Search for the cell housing the specified text and yield its (x, y) center coordinate. 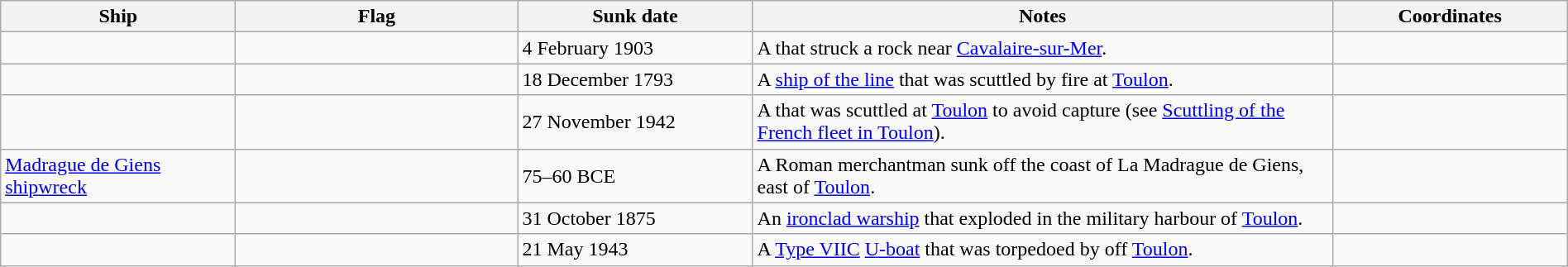
27 November 1942 (635, 122)
75–60 BCE (635, 175)
Madrague de Giens shipwreck (118, 175)
A that was scuttled at Toulon to avoid capture (see Scuttling of the French fleet in Toulon). (1042, 122)
21 May 1943 (635, 250)
31 October 1875 (635, 218)
A Roman merchantman sunk off the coast of La Madrague de Giens, east of Toulon. (1042, 175)
Coordinates (1450, 17)
A ship of the line that was scuttled by fire at Toulon. (1042, 79)
Flag (377, 17)
4 February 1903 (635, 48)
Sunk date (635, 17)
An ironclad warship that exploded in the military harbour of Toulon. (1042, 218)
A that struck a rock near Cavalaire-sur-Mer. (1042, 48)
18 December 1793 (635, 79)
A Type VIIC U-boat that was torpedoed by off Toulon. (1042, 250)
Notes (1042, 17)
Ship (118, 17)
